Extract the (x, y) coordinate from the center of the cell holding the provided text.  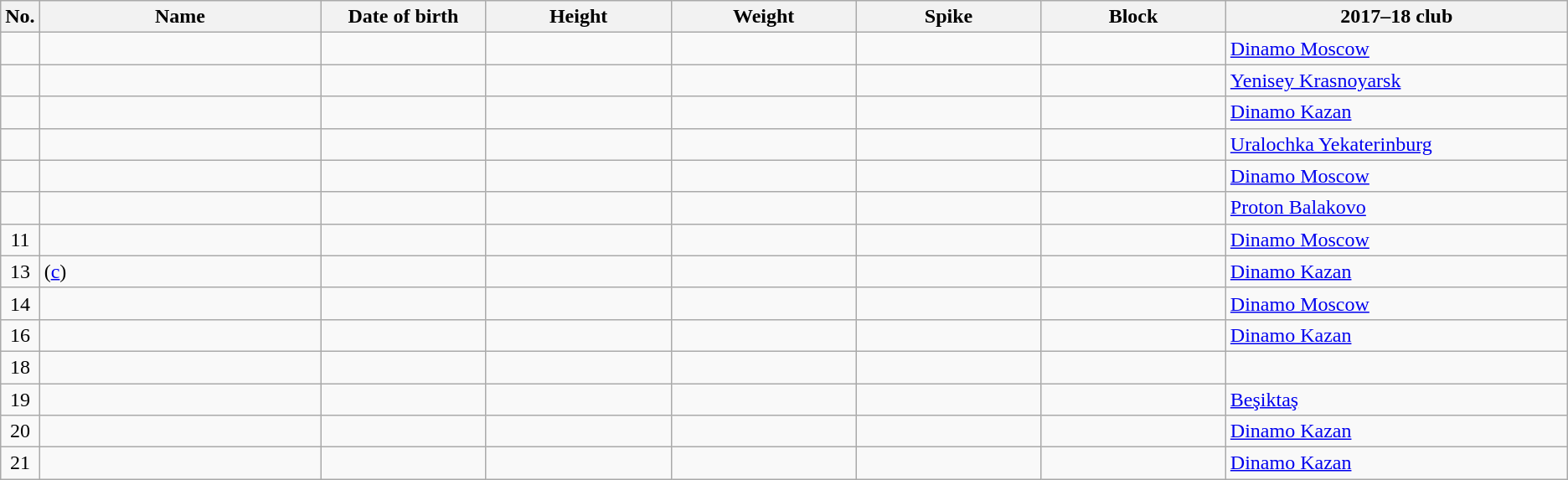
Proton Balakovo (1396, 208)
Beşiktaş (1396, 400)
14 (20, 303)
21 (20, 463)
Date of birth (404, 17)
No. (20, 17)
16 (20, 335)
Spike (948, 17)
Block (1134, 17)
Height (578, 17)
Weight (764, 17)
18 (20, 367)
20 (20, 431)
Uralochka Yekaterinburg (1396, 144)
Name (180, 17)
13 (20, 271)
19 (20, 400)
2017–18 club (1396, 17)
(c) (180, 271)
11 (20, 240)
Yenisey Krasnoyarsk (1396, 80)
